Capture the cell that displays the provided text and extract its [x, y] central coordinate. 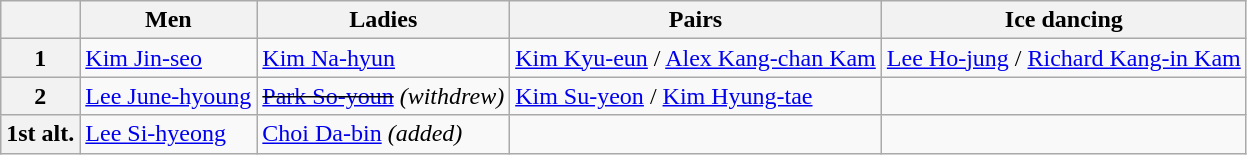
Kim Su-yeon / Kim Hyung-tae [696, 96]
1st alt. [40, 134]
Park So-youn (withdrew) [384, 96]
Ladies [384, 20]
Pairs [696, 20]
Kim Na-hyun [384, 58]
Kim Jin-seo [168, 58]
Men [168, 20]
Kim Kyu-eun / Alex Kang-chan Kam [696, 58]
Lee Si-hyeong [168, 134]
Lee Ho-jung / Richard Kang-in Kam [1064, 58]
Choi Da-bin (added) [384, 134]
1 [40, 58]
Lee June-hyoung [168, 96]
Ice dancing [1064, 20]
2 [40, 96]
